Return the (X, Y) coordinate for the center point of the cell that contains the specified text.  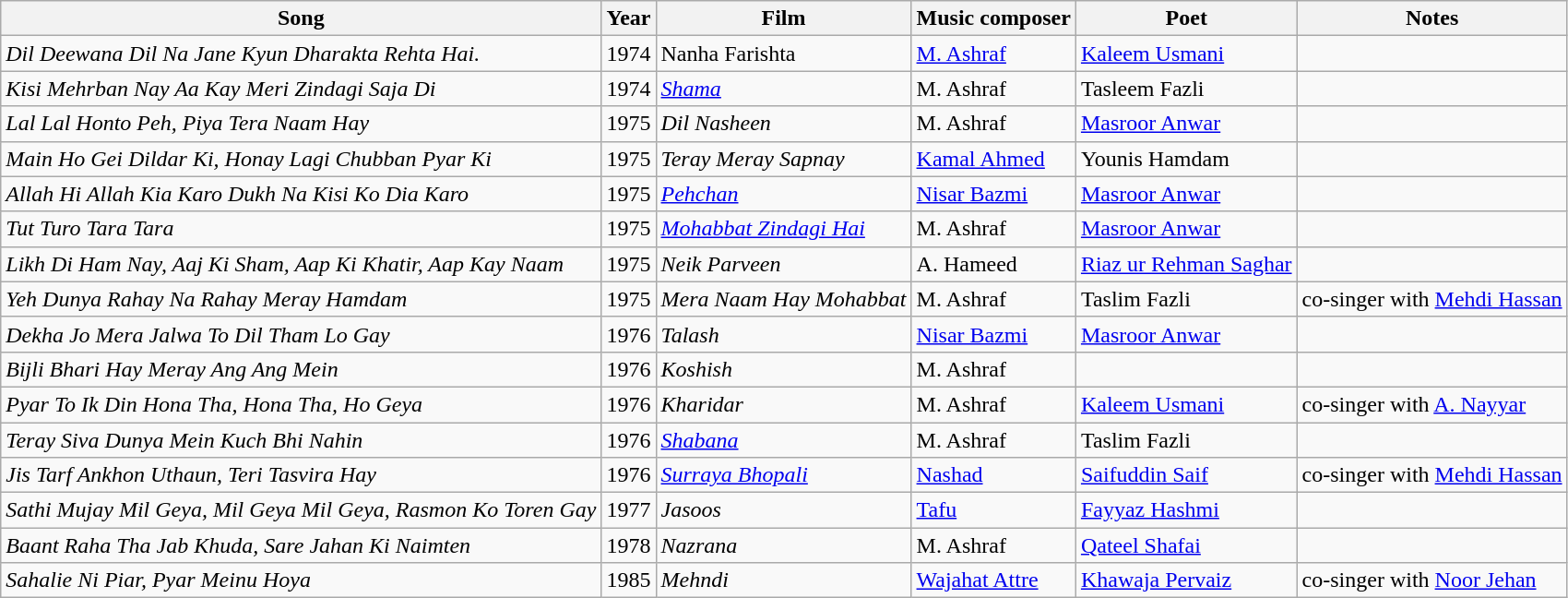
Kharidar (784, 404)
Film (784, 18)
Kamal Ahmed (993, 159)
Mera Naam Hay Mohabbat (784, 299)
Mohabbat Zindagi Hai (784, 229)
Koshish (784, 369)
Pyar To Ik Din Hona Tha, Hona Tha, Ho Geya (301, 404)
1978 (629, 545)
Dekha Jo Mera Jalwa To Dil Tham Lo Gay (301, 334)
Shama (784, 89)
Riaz ur Rehman Saghar (1186, 264)
Sathi Mujay Mil Geya, Mil Geya Mil Geya, Rasmon Ko Toren Gay (301, 510)
Allah Hi Allah Kia Karo Dukh Na Kisi Ko Dia Karo (301, 194)
Sahalie Ni Piar, Pyar Meinu Hoya (301, 580)
Main Ho Gei Dildar Ki, Honay Lagi Chubban Pyar Ki (301, 159)
Jasoos (784, 510)
Poet (1186, 18)
Talash (784, 334)
Lal Lal Honto Peh, Piya Tera Naam Hay (301, 124)
Pehchan (784, 194)
co-singer with Noor Jehan (1431, 580)
Neik Parveen (784, 264)
Baant Raha Tha Jab Khuda, Sare Jahan Ki Naimten (301, 545)
Wajahat Attre (993, 580)
A. Hameed (993, 264)
Nanha Farishta (784, 54)
Song (301, 18)
Fayyaz Hashmi (1186, 510)
Dil Deewana Dil Na Jane Kyun Dharakta Rehta Hai. (301, 54)
Nashad (993, 475)
Dil Nasheen (784, 124)
Tasleem Fazli (1186, 89)
Nazrana (784, 545)
Younis Hamdam (1186, 159)
Saifuddin Saif (1186, 475)
Notes (1431, 18)
Khawaja Pervaiz (1186, 580)
Bijli Bhari Hay Meray Ang Ang Mein (301, 369)
1985 (629, 580)
co-singer with A. Nayyar (1431, 404)
Year (629, 18)
Teray Siva Dunya Mein Kuch Bhi Nahin (301, 440)
1977 (629, 510)
Qateel Shafai (1186, 545)
Music composer (993, 18)
Likh Di Ham Nay, Aaj Ki Sham, Aap Ki Khatir, Aap Kay Naam (301, 264)
Yeh Dunya Rahay Na Rahay Meray Hamdam (301, 299)
Tafu (993, 510)
Tut Turo Tara Tara (301, 229)
Kisi Mehrban Nay Aa Kay Meri Zindagi Saja Di (301, 89)
Jis Tarf Ankhon Uthaun, Teri Tasvira Hay (301, 475)
Shabana (784, 440)
Mehndi (784, 580)
Teray Meray Sapnay (784, 159)
Surraya Bhopali (784, 475)
